Locate the cell with the specified text and output its (x, y) center coordinate. 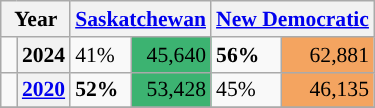
53,428 (171, 90)
Year (36, 19)
62,881 (328, 55)
52% (100, 90)
2020 (44, 90)
45% (246, 90)
2024 (44, 55)
41% (100, 55)
Saskatchewan (140, 19)
56% (246, 55)
45,640 (171, 55)
New Democratic (292, 19)
46,135 (328, 90)
